Identify which cell holds the provided text, then report its (X, Y) central coordinate. 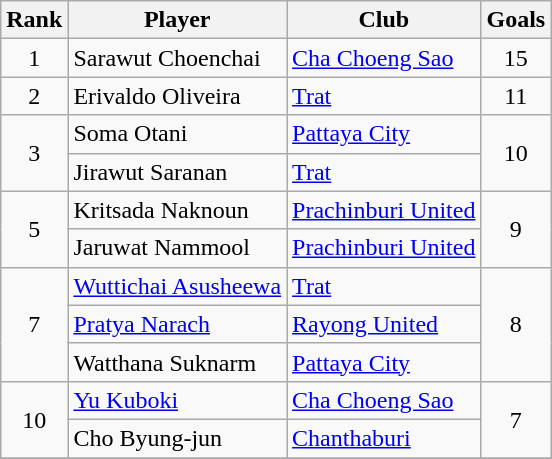
Cho Byung-jun (178, 438)
Watthana Suknarm (178, 362)
Rayong United (384, 324)
15 (516, 58)
Pratya Narach (178, 324)
1 (34, 58)
9 (516, 229)
Chanthaburi (384, 438)
8 (516, 324)
Rank (34, 20)
2 (34, 96)
Wuttichai Asusheewa (178, 286)
Kritsada Naknoun (178, 210)
Erivaldo Oliveira (178, 96)
Jaruwat Nammool (178, 248)
Soma Otani (178, 134)
3 (34, 153)
Yu Kuboki (178, 400)
Player (178, 20)
11 (516, 96)
Club (384, 20)
Goals (516, 20)
Sarawut Choenchai (178, 58)
5 (34, 229)
Jirawut Saranan (178, 172)
